Extract the [x, y] coordinate from the center of the cell holding the provided text.  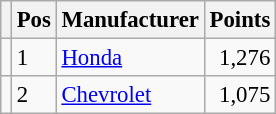
Manufacturer [130, 20]
Honda [130, 58]
1,276 [240, 58]
Chevrolet [130, 95]
Points [240, 20]
Pos [34, 20]
1,075 [240, 95]
2 [34, 95]
1 [34, 58]
